From the cell containing the given text, extract its center point as [x, y] coordinate. 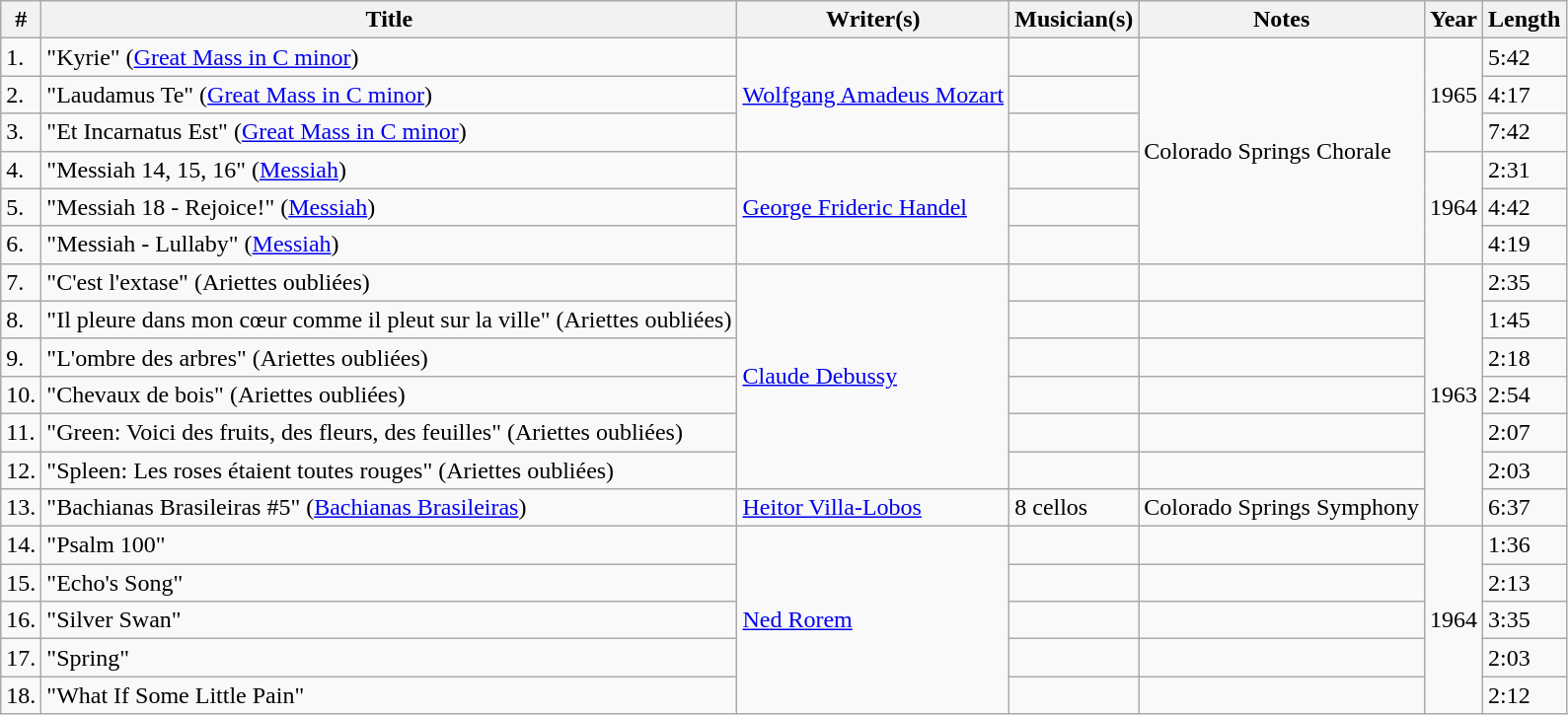
2:31 [1525, 170]
Colorado Springs Symphony [1282, 508]
1965 [1455, 95]
4:17 [1525, 95]
Claude Debussy [873, 376]
4. [22, 170]
2:13 [1525, 583]
6:37 [1525, 508]
8. [22, 320]
Year [1455, 20]
10. [22, 394]
12. [22, 470]
"C'est l'extase" (Ariettes oubliées) [389, 282]
Title [389, 20]
1. [22, 57]
"Chevaux de bois" (Ariettes oubliées) [389, 394]
9. [22, 357]
Heitor Villa-Lobos [873, 508]
Musician(s) [1074, 20]
5. [22, 207]
"What If Some Little Pain" [389, 695]
Notes [1282, 20]
"Il pleure dans mon cœur comme il pleut sur la ville" (Ariettes oubliées) [389, 320]
Colorado Springs Chorale [1282, 151]
Writer(s) [873, 20]
"Messiah 18 - Rejoice!" (Messiah) [389, 207]
13. [22, 508]
2:54 [1525, 394]
18. [22, 695]
"Green: Voici des fruits, des fleurs, des feuilles" (Ariettes oubliées) [389, 432]
11. [22, 432]
1963 [1455, 394]
"Echo's Song" [389, 583]
"Kyrie" (Great Mass in C minor) [389, 57]
1:45 [1525, 320]
14. [22, 545]
7:42 [1525, 132]
"Spleen: Les roses étaient toutes rouges" (Ariettes oubliées) [389, 470]
3:35 [1525, 620]
George Frideric Handel [873, 207]
2. [22, 95]
"Bachianas Brasileiras #5" (Bachianas Brasileiras) [389, 508]
3. [22, 132]
1:36 [1525, 545]
"Silver Swan" [389, 620]
5:42 [1525, 57]
4:42 [1525, 207]
7. [22, 282]
2:18 [1525, 357]
8 cellos [1074, 508]
2:07 [1525, 432]
Ned Rorem [873, 620]
"Psalm 100" [389, 545]
17. [22, 658]
"Messiah 14, 15, 16" (Messiah) [389, 170]
Wolfgang Amadeus Mozart [873, 95]
"Laudamus Te" (Great Mass in C minor) [389, 95]
2:12 [1525, 695]
2:35 [1525, 282]
"Et Incarnatus Est" (Great Mass in C minor) [389, 132]
6. [22, 245]
16. [22, 620]
"Messiah - Lullaby" (Messiah) [389, 245]
"L'ombre des arbres" (Ariettes oubliées) [389, 357]
"Spring" [389, 658]
4:19 [1525, 245]
Length [1525, 20]
# [22, 20]
15. [22, 583]
